Return [X, Y] of the center of cell containing provided text 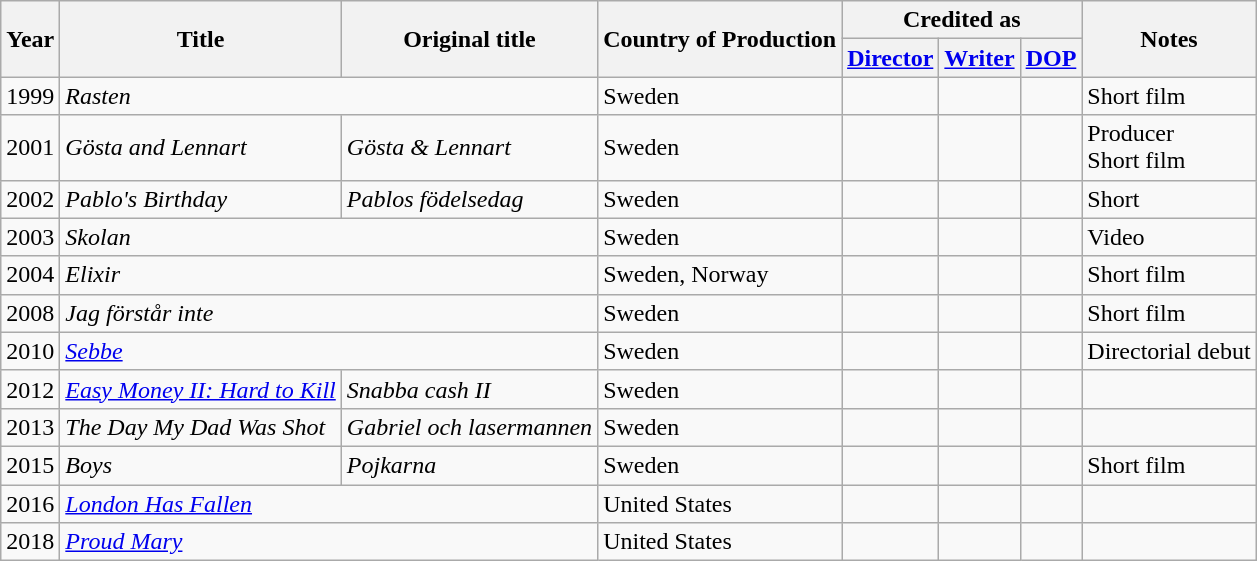
2010 [30, 351]
Pablos födelsedag [469, 199]
Directorial debut [1169, 351]
Short [1169, 199]
2002 [30, 199]
2012 [30, 389]
2013 [30, 427]
Gösta and Lennart [200, 148]
Sweden, Norway [720, 275]
Gösta & Lennart [469, 148]
Easy Money II: Hard to Kill [200, 389]
Original title [469, 39]
2018 [30, 542]
Gabriel och lasermannen [469, 427]
Notes [1169, 39]
Proud Mary [329, 542]
2004 [30, 275]
Pablo's Birthday [200, 199]
Credited as [962, 20]
2001 [30, 148]
2008 [30, 313]
ProducerShort film [1169, 148]
The Day My Dad Was Shot [200, 427]
Sebbe [329, 351]
Pojkarna [469, 465]
Year [30, 39]
Rasten [329, 96]
1999 [30, 96]
Video [1169, 237]
2016 [30, 503]
Director [890, 58]
Elixir [329, 275]
Writer [980, 58]
Country of Production [720, 39]
Title [200, 39]
DOP [1051, 58]
Jag förstår inte [329, 313]
London Has Fallen [329, 503]
Skolan [329, 237]
2015 [30, 465]
2003 [30, 237]
Boys [200, 465]
Snabba cash II [469, 389]
